From the cell containing the given text, extract its center point as [x, y] coordinate. 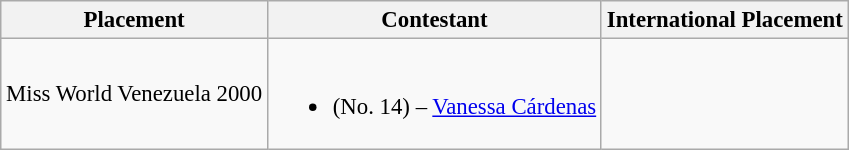
Miss World Venezuela 2000 [134, 94]
(No. 14) – Vanessa Cárdenas [434, 94]
Contestant [434, 20]
International Placement [724, 20]
Placement [134, 20]
